Determine the [X, Y] coordinate at the center of the cell enclosing the given text.  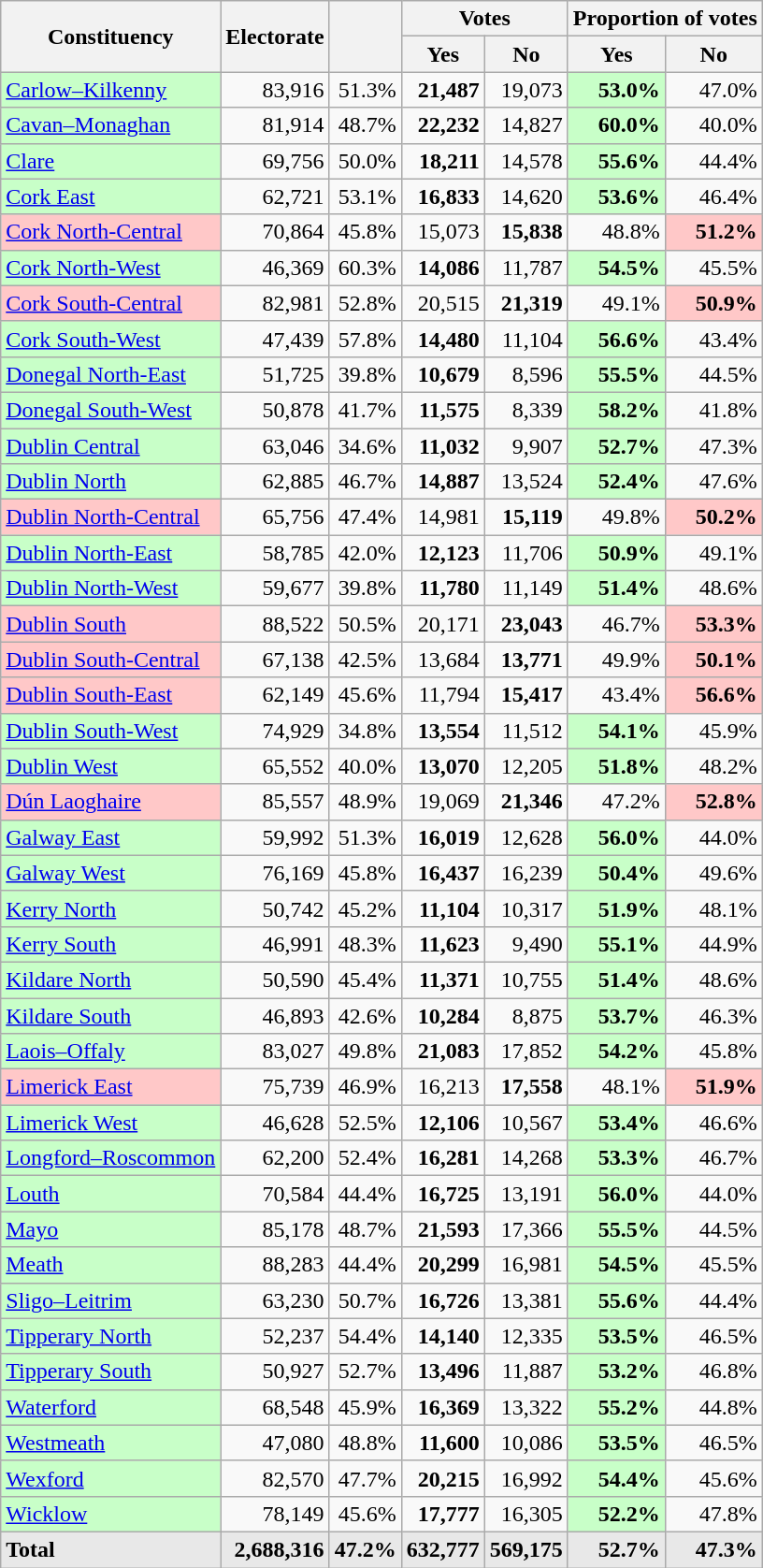
85,557 [275, 802]
Galway East [110, 837]
63,046 [275, 446]
Dún Laoghaire [110, 802]
Cork East [110, 196]
632,777 [443, 1549]
16,437 [443, 873]
Meath [110, 1265]
53.6% [616, 196]
9,490 [525, 944]
Laois–Offaly [110, 1052]
34.6% [365, 446]
59,992 [275, 837]
47.8% [713, 1514]
Kerry North [110, 908]
17,366 [525, 1229]
44.9% [713, 944]
20,171 [443, 624]
13,191 [525, 1194]
83,027 [275, 1052]
47.4% [365, 517]
10,317 [525, 908]
50.4% [616, 873]
59,677 [275, 588]
55.1% [616, 944]
50,742 [275, 908]
57.8% [365, 339]
53.2% [616, 1372]
21,346 [525, 802]
11,794 [443, 695]
23,043 [525, 624]
42.5% [365, 660]
46.8% [713, 1372]
76,169 [275, 873]
46.4% [713, 196]
67,138 [275, 660]
Cork South-Central [110, 303]
14,620 [525, 196]
14,981 [443, 517]
53.7% [616, 1015]
16,239 [525, 873]
Carlow–Kilkenny [110, 90]
13,322 [525, 1407]
41.7% [365, 410]
Dublin North-Central [110, 517]
11,780 [443, 588]
49.9% [616, 660]
Total [110, 1549]
Limerick West [110, 1123]
51.8% [616, 766]
54.2% [616, 1052]
13,070 [443, 766]
10,567 [525, 1123]
44.8% [713, 1407]
11,575 [443, 410]
16,213 [443, 1087]
21,487 [443, 90]
Wexford [110, 1478]
12,106 [443, 1123]
11,706 [525, 553]
Cork North-West [110, 268]
46.3% [713, 1015]
Kerry South [110, 944]
52.2% [616, 1514]
Dublin South [110, 624]
14,887 [443, 482]
14,140 [443, 1336]
47.7% [365, 1478]
Donegal South-West [110, 410]
Cork North-Central [110, 232]
Tipperary North [110, 1336]
16,305 [525, 1514]
Waterford [110, 1407]
13,554 [443, 731]
10,086 [525, 1443]
Donegal North-East [110, 374]
53.0% [616, 90]
74,929 [275, 731]
16,992 [525, 1478]
8,875 [525, 1015]
Clare [110, 161]
8,339 [525, 410]
11,887 [525, 1372]
75,739 [275, 1087]
53.1% [365, 196]
63,230 [275, 1300]
Kildare North [110, 980]
50.7% [365, 1300]
85,178 [275, 1229]
16,725 [443, 1194]
49.6% [713, 873]
62,721 [275, 196]
48.2% [713, 766]
10,755 [525, 980]
13,496 [443, 1372]
17,777 [443, 1514]
17,852 [525, 1052]
82,981 [275, 303]
21,083 [443, 1052]
60.3% [365, 268]
11,787 [525, 268]
47.6% [713, 482]
12,123 [443, 553]
50.2% [713, 517]
22,232 [443, 125]
55.2% [616, 1407]
9,907 [525, 446]
60.0% [616, 125]
46,628 [275, 1123]
52,237 [275, 1336]
46.9% [365, 1087]
11,600 [443, 1443]
62,885 [275, 482]
50.0% [365, 161]
Sligo–Leitrim [110, 1300]
65,552 [275, 766]
58.2% [616, 410]
14,086 [443, 268]
21,593 [443, 1229]
21,319 [525, 303]
47,080 [275, 1443]
11,623 [443, 944]
88,283 [275, 1265]
58,785 [275, 553]
Cork South-West [110, 339]
46.6% [713, 1123]
Dublin North-East [110, 553]
14,578 [525, 161]
Dublin North-West [110, 588]
15,073 [443, 232]
46,991 [275, 944]
52.5% [365, 1123]
15,119 [525, 517]
48.9% [365, 802]
65,756 [275, 517]
62,200 [275, 1158]
70,584 [275, 1194]
54.1% [616, 731]
Dublin South-West [110, 731]
16,726 [443, 1300]
13,771 [525, 660]
17,558 [525, 1087]
20,515 [443, 303]
83,916 [275, 90]
15,417 [525, 695]
46,369 [275, 268]
Limerick East [110, 1087]
Westmeath [110, 1443]
68,548 [275, 1407]
50,927 [275, 1372]
Wicklow [110, 1514]
19,073 [525, 90]
50,878 [275, 410]
50.1% [713, 660]
82,570 [275, 1478]
Mayo [110, 1229]
Dublin Central [110, 446]
8,596 [525, 374]
13,684 [443, 660]
Dublin North [110, 482]
Tipperary South [110, 1372]
Proportion of votes [665, 19]
42.6% [365, 1015]
569,175 [525, 1549]
14,827 [525, 125]
10,679 [443, 374]
51.2% [713, 232]
78,149 [275, 1514]
11,149 [525, 588]
19,069 [443, 802]
50,590 [275, 980]
Cavan–Monaghan [110, 125]
47.0% [713, 90]
51,725 [275, 374]
Constituency [110, 36]
45.2% [365, 908]
Dublin West [110, 766]
11,512 [525, 731]
2,688,316 [275, 1549]
62,149 [275, 695]
20,299 [443, 1265]
15,838 [525, 232]
Kildare South [110, 1015]
11,032 [443, 446]
16,019 [443, 837]
70,864 [275, 232]
81,914 [275, 125]
16,833 [443, 196]
34.8% [365, 731]
16,981 [525, 1265]
16,369 [443, 1407]
13,524 [525, 482]
Louth [110, 1194]
69,756 [275, 161]
12,335 [525, 1336]
Votes [484, 19]
10,284 [443, 1015]
Longford–Roscommon [110, 1158]
88,522 [275, 624]
14,480 [443, 339]
18,211 [443, 161]
14,268 [525, 1158]
42.0% [365, 553]
46,893 [275, 1015]
45.4% [365, 980]
53.4% [616, 1123]
41.8% [713, 410]
50.5% [365, 624]
47,439 [275, 339]
16,281 [443, 1158]
48.3% [365, 944]
Dublin South-Central [110, 660]
Galway West [110, 873]
20,215 [443, 1478]
12,205 [525, 766]
13,381 [525, 1300]
11,371 [443, 980]
Dublin South-East [110, 695]
12,628 [525, 837]
Electorate [275, 36]
